Capture the cell that displays the provided text and extract its (x, y) central coordinate. 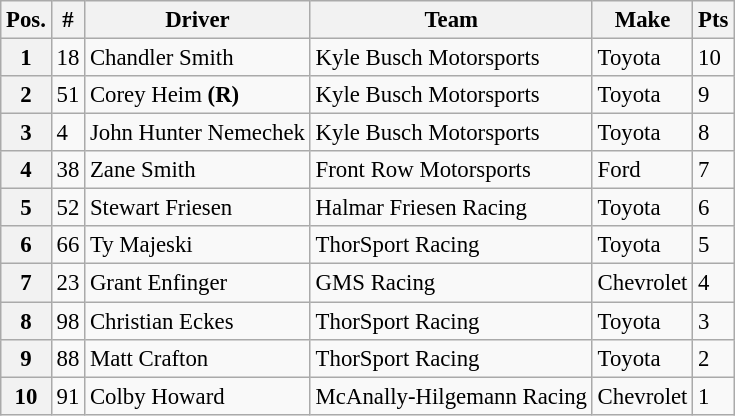
18 (68, 58)
# (68, 20)
Zane Smith (198, 170)
Christian Eckes (198, 321)
Grant Enfinger (198, 283)
88 (68, 358)
38 (68, 170)
91 (68, 396)
66 (68, 245)
Team (451, 20)
Corey Heim (R) (198, 95)
Pos. (26, 20)
Ty Majeski (198, 245)
Chandler Smith (198, 58)
Make (642, 20)
Front Row Motorsports (451, 170)
Driver (198, 20)
51 (68, 95)
Colby Howard (198, 396)
Ford (642, 170)
98 (68, 321)
Halmar Friesen Racing (451, 208)
GMS Racing (451, 283)
23 (68, 283)
Pts (714, 20)
McAnally-Hilgemann Racing (451, 396)
Stewart Friesen (198, 208)
Matt Crafton (198, 358)
52 (68, 208)
John Hunter Nemechek (198, 133)
